Detect which cell encompasses the target text, then output its (x, y) center coordinate. 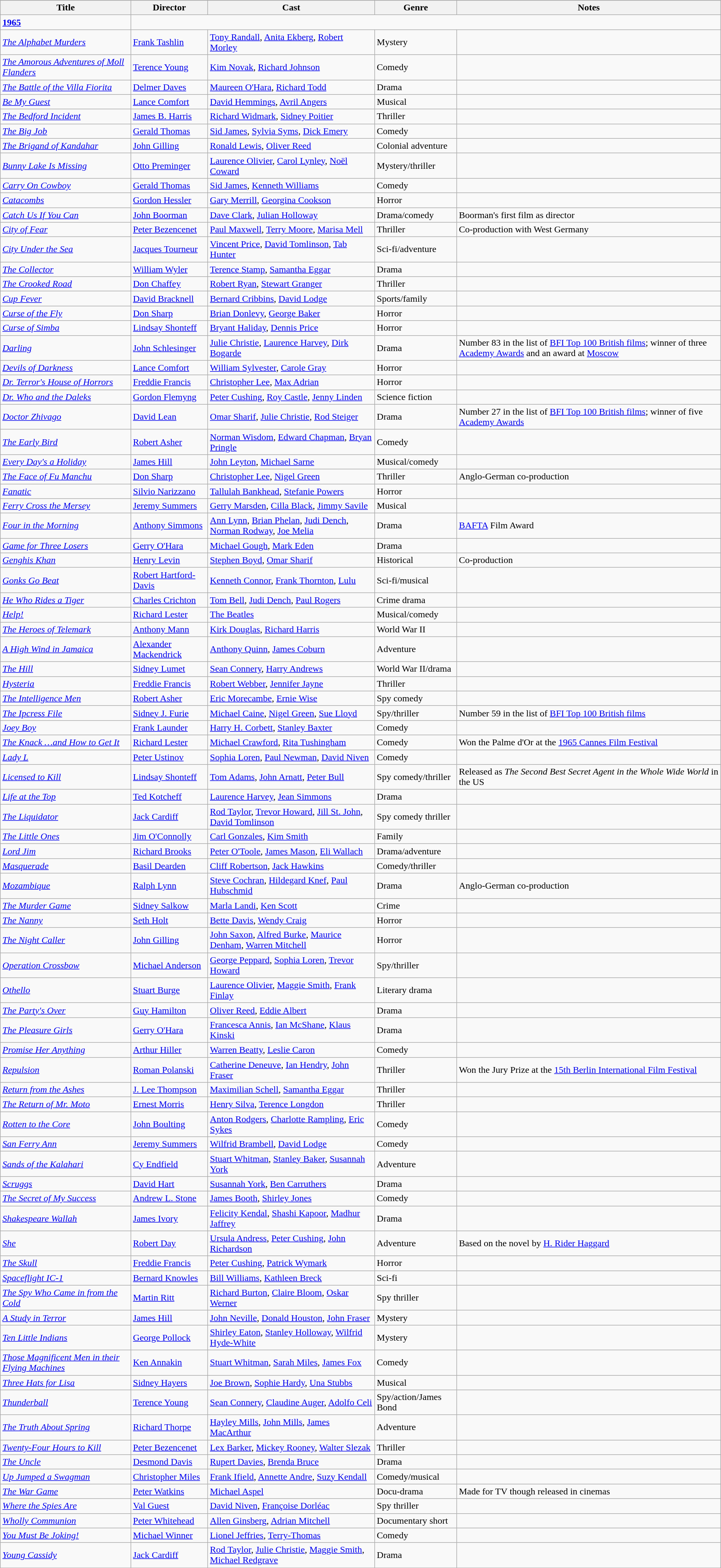
The Battle of the Villa Fiorita (65, 87)
Crime (416, 906)
Catacombs (65, 200)
Stuart Whitman, Stanley Baker, Susannah York (291, 1164)
Dr. Who and the Daleks (65, 397)
Family (416, 837)
Every Day's a Holiday (65, 462)
Darling (65, 348)
Director (169, 8)
William Wyler (169, 269)
You Must Be Joking! (65, 1535)
Anton Rodgers, Charlotte Rampling, Eric Sykes (291, 1124)
Charles Crichton (169, 600)
Cup Fever (65, 299)
Won the Palme d'Or at the 1965 Cannes Film Festival (589, 742)
Michael Anderson (169, 965)
Devils of Darkness (65, 368)
Lady L (65, 757)
Dave Clark, Julian Holloway (291, 215)
Gonks Go Beat (65, 580)
Ted Kotcheff (169, 797)
The Face of Fu Manchu (65, 476)
Bunny Lake Is Missing (65, 166)
Cliff Robertson, Jack Hawkins (291, 866)
Co-production with West Germany (589, 230)
Comedy/thriller (416, 866)
Robert Ryan, Stewart Granger (291, 284)
John Saxon, Alfred Burke, Maurice Denham, Warren Mitchell (291, 940)
Spy comedy/thriller (416, 777)
Maureen O'Hara, Richard Todd (291, 87)
Drama/comedy (416, 215)
Wholly Communion (65, 1521)
Stephen Boyd, Omar Sharif (291, 560)
George Peppard, Sophia Loren, Trevor Howard (291, 965)
The Murder Game (65, 906)
Jim O'Connolly (169, 837)
Steve Cochran, Hildegard Knef, Paul Hubschmid (291, 886)
Cast (291, 8)
The Ipcress File (65, 713)
Frank Tashlin (169, 42)
John Leyton, Michael Sarne (291, 462)
John Neville, Donald Houston, John Fraser (291, 1318)
The Intelligence Men (65, 698)
Ernest Morris (169, 1104)
Rotten to the Core (65, 1124)
Gordon Flemyng (169, 397)
Kirk Douglas, Richard Harris (291, 629)
Lex Barker, Mickey Rooney, Walter Slezak (291, 1447)
Sands of the Kalahari (65, 1164)
Comedy/musical (416, 1477)
Gerry Marsden, Cilla Black, Jimmy Savile (291, 506)
Sidney Hayers (169, 1382)
Alexander Mackendrick (169, 649)
Michael Caine, Nigel Green, Sue Lloyd (291, 713)
The Uncle (65, 1462)
Game for Three Losers (65, 546)
Oliver Reed, Eddie Albert (291, 1010)
Promise Her Anything (65, 1050)
Catch Us If You Can (65, 215)
Up Jumped a Swagman (65, 1477)
Curse of Simba (65, 328)
Title (65, 8)
Docu-drama (416, 1491)
Sci-fi/musical (416, 580)
Sci-fi/adventure (416, 250)
Scruggs (65, 1184)
Genghis Khan (65, 560)
The Night Caller (65, 940)
Sci-fi (416, 1278)
Sean Connery, Harry Andrews (291, 669)
Sidney Lumet (169, 669)
Those Magnificent Men in their Flying Machines (65, 1363)
Help! (65, 615)
Spy comedy (416, 698)
Tallulah Bankhead, Stefanie Powers (291, 491)
Bette Davis, Wendy Craig (291, 920)
Crime drama (416, 600)
Sean Connery, Claudine Auger, Adolfo Celi (291, 1403)
Kenneth Connor, Frank Thornton, Lulu (291, 580)
William Sylvester, Carole Gray (291, 368)
Anthony Quinn, James Coburn (291, 649)
Christopher Lee, Max Adrian (291, 382)
Rod Taylor, Trevor Howard, Jill St. John, David Tomlinson (291, 817)
Henry Silva, Terence Longdon (291, 1104)
Fanatic (65, 491)
James Booth, Shirley Jones (291, 1198)
Marla Landi, Ken Scott (291, 906)
San Ferry Ann (65, 1144)
Norman Wisdom, Edward Chapman, Bryan Pringle (291, 442)
Christopher Lee, Nigel Green (291, 476)
Bernard Knowles (169, 1278)
Frank Ifield, Annette Andre, Suzy Kendall (291, 1477)
Kim Novak, Richard Johnson (291, 67)
Rod Taylor, Julie Christie, Maggie Smith, Michael Redgrave (291, 1555)
Peter Cushing, Roy Castle, Jenny Linden (291, 397)
Three Hats for Lisa (65, 1382)
Eric Morecambe, Ernie Wise (291, 698)
The Skull (65, 1263)
Desmond Davis (169, 1462)
Joey Boy (65, 728)
Michael Winner (169, 1535)
The War Game (65, 1491)
Stuart Burge (169, 990)
Sid James, Kenneth Williams (291, 185)
Bryant Haliday, Dennis Price (291, 328)
Curse of the Fly (65, 313)
Thunderball (65, 1403)
The Beatles (291, 615)
Science fiction (416, 397)
Tom Bell, Judi Dench, Paul Rogers (291, 600)
The Early Bird (65, 442)
Notes (589, 8)
Brian Donlevy, George Baker (291, 313)
Jacques Tourneur (169, 250)
Made for TV though released in cinemas (589, 1491)
Frank Launder (169, 728)
City of Fear (65, 230)
Val Guest (169, 1506)
Harry H. Corbett, Stanley Baxter (291, 728)
Susannah York, Ben Carruthers (291, 1184)
Ken Annakin (169, 1363)
Michael Aspel (291, 1491)
Otto Preminger (169, 166)
Francesca Annis, Ian McShane, Klaus Kinski (291, 1030)
Lord Jim (65, 851)
Delmer Daves (169, 87)
The Secret of My Success (65, 1198)
Genre (416, 8)
John Schlesinger (169, 348)
Anthony Simmons (169, 526)
Arthur Hiller (169, 1050)
Peter Watkins (169, 1491)
BAFTA Film Award (589, 526)
Released as The Second Best Secret Agent in the Whole Wide World in the US (589, 777)
Maximilian Schell, Samantha Eggar (291, 1090)
Lionel Jeffries, Terry-Thomas (291, 1535)
Stuart Whitman, Sarah Miles, James Fox (291, 1363)
Wilfrid Brambell, David Lodge (291, 1144)
Shakespeare Wallah (65, 1218)
Masquerade (65, 866)
Catherine Deneuve, Ian Hendry, John Fraser (291, 1070)
Andrew L. Stone (169, 1198)
The Return of Mr. Moto (65, 1104)
Operation Crossbow (65, 965)
Spy/action/James Bond (416, 1403)
Young Cassidy (65, 1555)
Robert Hartford-Davis (169, 580)
Won the Jury Prize at the 15th Berlin International Film Festival (589, 1070)
David Niven, Françoise Dorléac (291, 1506)
Repulsion (65, 1070)
Laurence Harvey, Jean Simmons (291, 797)
Ann Lynn, Brian Phelan, Judi Dench, Norman Rodway, Joe Melia (291, 526)
Julie Christie, Laurence Harvey, Dirk Bogarde (291, 348)
Peter Ustinov (169, 757)
Ralph Lynn (169, 886)
Christopher Miles (169, 1477)
The Little Ones (65, 837)
Tony Randall, Anita Ekberg, Robert Morley (291, 42)
Sidney J. Furie (169, 713)
Licensed to Kill (65, 777)
Paul Maxwell, Terry Moore, Marisa Mell (291, 230)
1965 (65, 22)
Richard Thorpe (169, 1427)
Joe Brown, Sophie Hardy, Una Stubbs (291, 1382)
The Collector (65, 269)
The Amorous Adventures of Moll Flanders (65, 67)
Mystery/thriller (416, 166)
Felicity Kendal, Shashi Kapoor, Madhur Jaffrey (291, 1218)
Robert Webber, Jennifer Jayne (291, 684)
Return from the Ashes (65, 1090)
Sidney Salkow (169, 906)
Doctor Zhivago (65, 417)
Gordon Hessler (169, 200)
Bernard Cribbins, David Lodge (291, 299)
Number 27 in the list of BFI Top 100 British films; winner of five Academy Awards (589, 417)
Silvio Narizzano (169, 491)
Historical (416, 560)
The Liquidator (65, 817)
Colonial adventure (416, 146)
The Nanny (65, 920)
Peter O'Toole, James Mason, Eli Wallach (291, 851)
Literary drama (416, 990)
Rupert Davies, Brenda Bruce (291, 1462)
Spaceflight IC-1 (65, 1278)
The Truth About Spring (65, 1427)
Co-production (589, 560)
Ten Little Indians (65, 1337)
Othello (65, 990)
Number 59 in the list of BFI Top 100 British films (589, 713)
Laurence Olivier, Maggie Smith, Frank Finlay (291, 990)
The Heroes of Telemark (65, 629)
Peter Cushing, Patrick Wymark (291, 1263)
Bill Williams, Kathleen Breck (291, 1278)
The Crooked Road (65, 284)
Based on the novel by H. Rider Haggard (589, 1243)
World War II/drama (416, 669)
David Lean (169, 417)
James Ivory (169, 1218)
Terence Stamp, Samantha Eggar (291, 269)
Hysteria (65, 684)
Robert Day (169, 1243)
Be My Guest (65, 102)
Ferry Cross the Mersey (65, 506)
Michael Gough, Mark Eden (291, 546)
Life at the Top (65, 797)
Number 83 in the list of BFI Top 100 British films; winner of three Academy Awards and an award at Moscow (589, 348)
Spy comedy thriller (416, 817)
Seth Holt (169, 920)
The Brigand of Kandahar (65, 146)
Omar Sharif, Julie Christie, Rod Steiger (291, 417)
Don Chaffey (169, 284)
Warren Beatty, Leslie Caron (291, 1050)
Cy Endfield (169, 1164)
She (65, 1243)
Martin Ritt (169, 1298)
Sid James, Sylvia Syms, Dick Emery (291, 131)
Richard Burton, Claire Bloom, Oskar Werner (291, 1298)
Roman Polanski (169, 1070)
Dr. Terror's House of Horrors (65, 382)
Hayley Mills, John Mills, James MacArthur (291, 1427)
David Bracknell (169, 299)
Vincent Price, David Tomlinson, Tab Hunter (291, 250)
George Pollock (169, 1337)
Ronald Lewis, Oliver Reed (291, 146)
World War II (416, 629)
Guy Hamilton (169, 1010)
The Pleasure Girls (65, 1030)
The Knack …and How to Get It (65, 742)
A Study in Terror (65, 1318)
Documentary short (416, 1521)
Drama/adventure (416, 851)
Michael Crawford, Rita Tushingham (291, 742)
Ursula Andress, Peter Cushing, John Richardson (291, 1243)
Carl Gonzales, Kim Smith (291, 837)
Richard Brooks (169, 851)
Carry On Cowboy (65, 185)
John Boorman (169, 215)
Richard Widmark, Sidney Poitier (291, 116)
Sports/family (416, 299)
The Bedford Incident (65, 116)
The Hill (65, 669)
Twenty-Four Hours to Kill (65, 1447)
He Who Rides a Tiger (65, 600)
Allen Ginsberg, Adrian Mitchell (291, 1521)
Boorman's first film as director (589, 215)
Shirley Eaton, Stanley Holloway, Wilfrid Hyde-White (291, 1337)
James B. Harris (169, 116)
Laurence Olivier, Carol Lynley, Noël Coward (291, 166)
Four in the Morning (65, 526)
Basil Dearden (169, 866)
Mozambique (65, 886)
J. Lee Thompson (169, 1090)
The Alphabet Murders (65, 42)
City Under the Sea (65, 250)
A High Wind in Jamaica (65, 649)
The Spy Who Came in from the Cold (65, 1298)
Gary Merrill, Georgina Cookson (291, 200)
Anthony Mann (169, 629)
David Hart (169, 1184)
John Boulting (169, 1124)
Sophia Loren, Paul Newman, David Niven (291, 757)
David Hemmings, Avril Angers (291, 102)
Peter Whitehead (169, 1521)
The Big Job (65, 131)
Where the Spies Are (65, 1506)
The Party's Over (65, 1010)
Tom Adams, John Arnatt, Peter Bull (291, 777)
Henry Levin (169, 560)
